From the cell containing the given text, extract its center point as [x, y] coordinate. 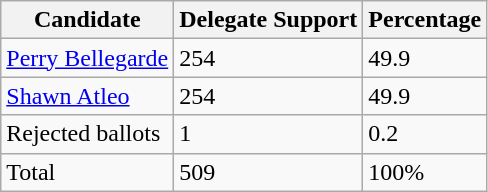
Delegate Support [268, 20]
Perry Bellegarde [88, 58]
Percentage [425, 20]
1 [268, 134]
100% [425, 172]
Shawn Atleo [88, 96]
509 [268, 172]
Candidate [88, 20]
0.2 [425, 134]
Rejected ballots [88, 134]
Total [88, 172]
